Return the (x, y) coordinate for the center point of the cell that contains the specified text.  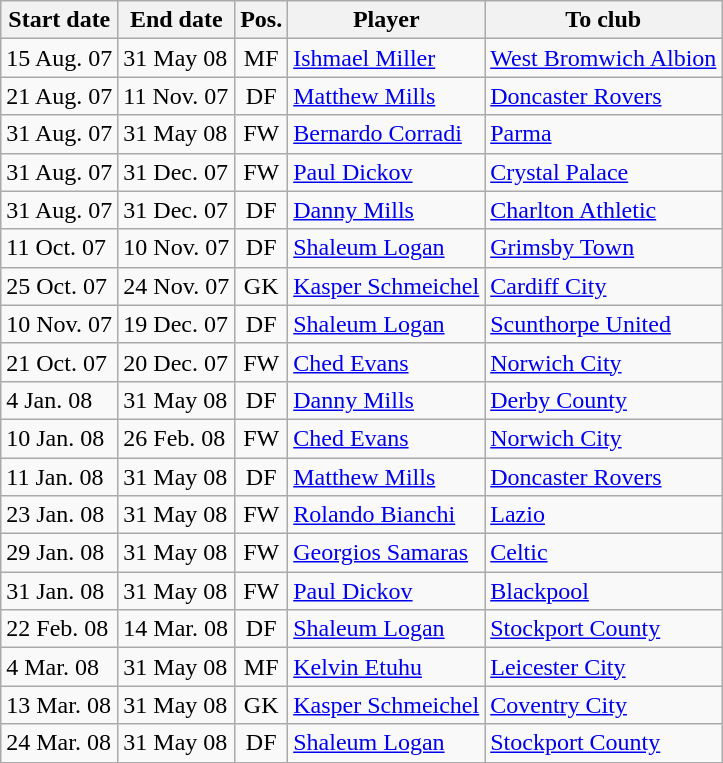
Derby County (604, 400)
Bernardo Corradi (386, 134)
21 Oct. 07 (60, 362)
Start date (60, 20)
Ishmael Miller (386, 58)
26 Feb. 08 (176, 438)
29 Jan. 08 (60, 553)
Celtic (604, 553)
19 Dec. 07 (176, 324)
21 Aug. 07 (60, 96)
West Bromwich Albion (604, 58)
Crystal Palace (604, 172)
Blackpool (604, 591)
Georgios Samaras (386, 553)
Rolando Bianchi (386, 515)
To club (604, 20)
Player (386, 20)
Cardiff City (604, 286)
Pos. (262, 20)
11 Nov. 07 (176, 96)
25 Oct. 07 (60, 286)
23 Jan. 08 (60, 515)
Coventry City (604, 705)
13 Mar. 08 (60, 705)
11 Jan. 08 (60, 477)
14 Mar. 08 (176, 629)
22 Feb. 08 (60, 629)
20 Dec. 07 (176, 362)
24 Mar. 08 (60, 743)
Grimsby Town (604, 248)
24 Nov. 07 (176, 286)
End date (176, 20)
Leicester City (604, 667)
Lazio (604, 515)
Kelvin Etuhu (386, 667)
11 Oct. 07 (60, 248)
10 Jan. 08 (60, 438)
Charlton Athletic (604, 210)
4 Jan. 08 (60, 400)
4 Mar. 08 (60, 667)
31 Jan. 08 (60, 591)
15 Aug. 07 (60, 58)
Parma (604, 134)
Scunthorpe United (604, 324)
